Detect which cell encompasses the target text, then output its [x, y] center coordinate. 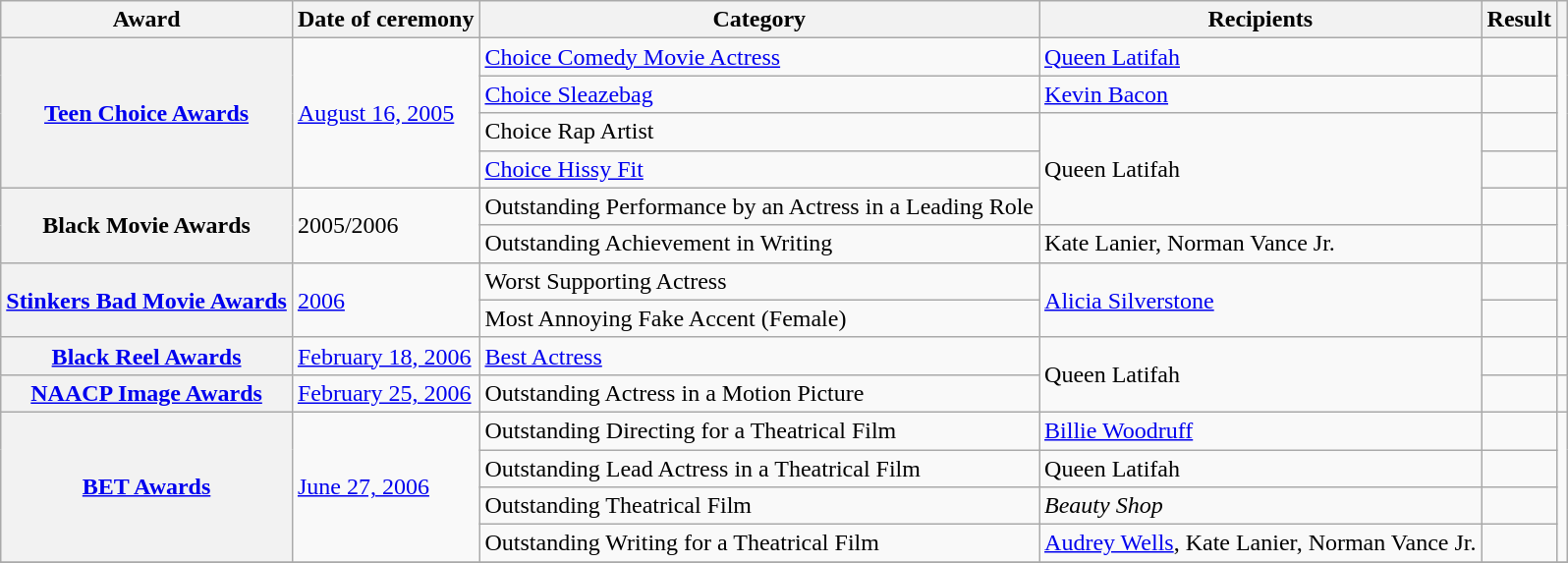
2006 [385, 300]
Choice Comedy Movie Actress [759, 57]
August 16, 2005 [385, 113]
Outstanding Directing for a Theatrical Film [759, 430]
Outstanding Actress in a Motion Picture [759, 393]
Award [147, 20]
2005/2006 [385, 225]
February 25, 2006 [385, 393]
Outstanding Theatrical Film [759, 506]
Choice Hissy Fit [759, 169]
February 18, 2006 [385, 356]
Outstanding Achievement in Writing [759, 244]
June 27, 2006 [385, 486]
Outstanding Performance by an Actress in a Leading Role [759, 206]
Black Movie Awards [147, 225]
NAACP Image Awards [147, 393]
Most Annoying Fake Accent (Female) [759, 318]
Worst Supporting Actress [759, 281]
Recipients [1260, 20]
Best Actress [759, 356]
Outstanding Writing for a Theatrical Film [759, 543]
Alicia Silverstone [1260, 300]
Choice Sleazebag [759, 94]
Result [1519, 20]
Date of ceremony [385, 20]
Black Reel Awards [147, 356]
Outstanding Lead Actress in a Theatrical Film [759, 469]
Category [759, 20]
Kate Lanier, Norman Vance Jr. [1260, 244]
Billie Woodruff [1260, 430]
Beauty Shop [1260, 506]
BET Awards [147, 486]
Teen Choice Awards [147, 113]
Audrey Wells, Kate Lanier, Norman Vance Jr. [1260, 543]
Stinkers Bad Movie Awards [147, 300]
Kevin Bacon [1260, 94]
Choice Rap Artist [759, 132]
